Return (x, y) of the center of cell containing provided text 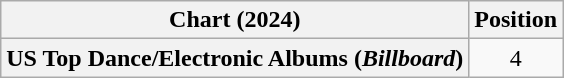
4 (516, 58)
Chart (2024) (235, 20)
Position (516, 20)
US Top Dance/Electronic Albums (Billboard) (235, 58)
